Locate the cell with the specified text and output its [X, Y] center coordinate. 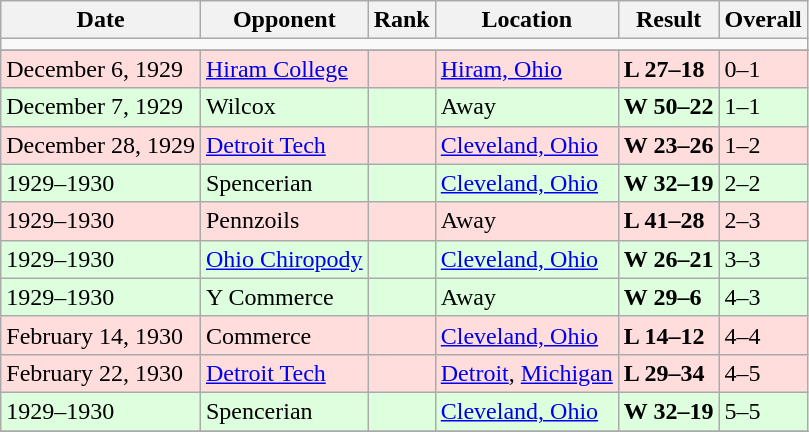
5–5 [763, 411]
W 23–26 [668, 145]
Hiram, Ohio [526, 69]
W 26–21 [668, 259]
4–3 [763, 297]
4–4 [763, 335]
Detroit, Michigan [526, 373]
2–3 [763, 221]
1–2 [763, 145]
Location [526, 20]
Rank [402, 20]
L 27–18 [668, 69]
0–1 [763, 69]
Opponent [284, 20]
Wilcox [284, 107]
L 29–34 [668, 373]
December 6, 1929 [101, 69]
Commerce [284, 335]
Hiram College [284, 69]
W 29–6 [668, 297]
Y Commerce [284, 297]
Ohio Chiropody [284, 259]
4–5 [763, 373]
February 22, 1930 [101, 373]
December 28, 1929 [101, 145]
2–2 [763, 183]
L 41–28 [668, 221]
Result [668, 20]
L 14–12 [668, 335]
3–3 [763, 259]
February 14, 1930 [101, 335]
Pennzoils [284, 221]
Date [101, 20]
1–1 [763, 107]
Overall [763, 20]
December 7, 1929 [101, 107]
W 50–22 [668, 107]
